Identify which cell holds the provided text, then report its [X, Y] central coordinate. 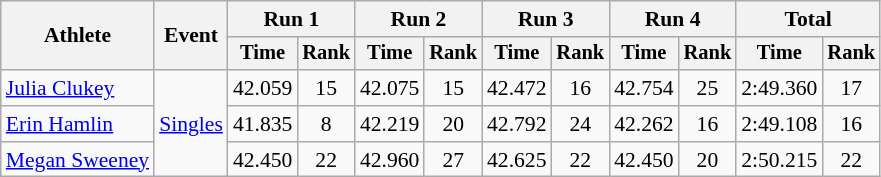
42.754 [644, 88]
42.472 [516, 88]
42.262 [644, 124]
25 [708, 88]
42.219 [390, 124]
42.075 [390, 88]
2:49.360 [779, 88]
Erin Hamlin [78, 124]
17 [851, 88]
Athlete [78, 36]
Run 3 [546, 19]
Run 4 [672, 19]
Total [808, 19]
Run 1 [292, 19]
42.792 [516, 124]
Event [191, 36]
42.059 [262, 88]
8 [326, 124]
2:49.108 [779, 124]
20 [453, 124]
Julia Clukey [78, 88]
Run 2 [418, 19]
41.835 [262, 124]
Singles [191, 124]
24 [581, 124]
